From the cell containing the given text, extract its center point as (X, Y) coordinate. 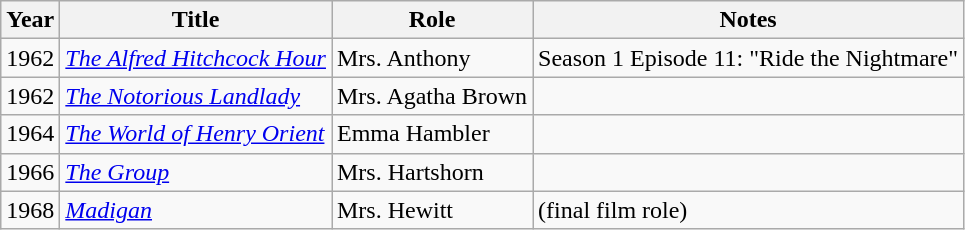
The Group (196, 172)
Mrs. Agatha Brown (432, 96)
Title (196, 20)
Role (432, 20)
Madigan (196, 210)
1968 (30, 210)
The World of Henry Orient (196, 134)
Mrs. Hewitt (432, 210)
(final film role) (748, 210)
Mrs. Hartshorn (432, 172)
Emma Hambler (432, 134)
Season 1 Episode 11: "Ride the Nightmare" (748, 58)
Mrs. Anthony (432, 58)
The Notorious Landlady (196, 96)
Year (30, 20)
1966 (30, 172)
The Alfred Hitchcock Hour (196, 58)
Notes (748, 20)
1964 (30, 134)
